Identify which cell holds the provided text, then report its (x, y) central coordinate. 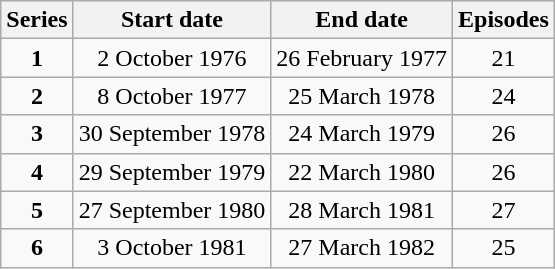
27 (504, 210)
22 March 1980 (362, 172)
5 (37, 210)
Series (37, 20)
24 (504, 96)
2 October 1976 (172, 58)
3 (37, 134)
2 (37, 96)
1 (37, 58)
Episodes (504, 20)
6 (37, 248)
4 (37, 172)
End date (362, 20)
28 March 1981 (362, 210)
27 March 1982 (362, 248)
21 (504, 58)
24 March 1979 (362, 134)
3 October 1981 (172, 248)
25 (504, 248)
27 September 1980 (172, 210)
26 February 1977 (362, 58)
30 September 1978 (172, 134)
8 October 1977 (172, 96)
25 March 1978 (362, 96)
29 September 1979 (172, 172)
Start date (172, 20)
